Provide the [X, Y] coordinate of the cell's center where the given text is located.  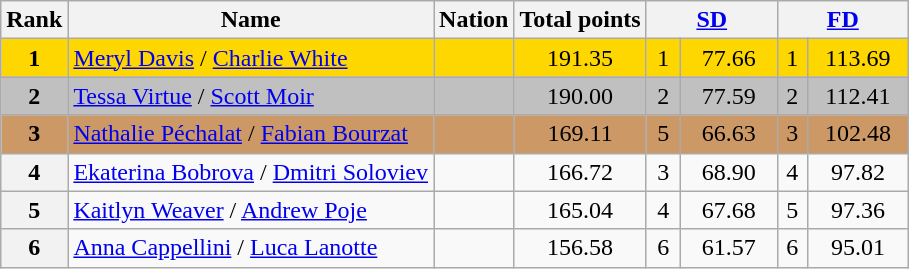
Kaitlyn Weaver / Andrew Poje [251, 210]
166.72 [580, 172]
Nation [474, 20]
165.04 [580, 210]
Meryl Davis / Charlie White [251, 58]
97.36 [858, 210]
Nathalie Péchalat / Fabian Bourzat [251, 134]
77.59 [728, 96]
113.69 [858, 58]
Ekaterina Bobrova / Dmitri Soloviev [251, 172]
112.41 [858, 96]
191.35 [580, 58]
97.82 [858, 172]
156.58 [580, 248]
169.11 [580, 134]
77.66 [728, 58]
Name [251, 20]
Tessa Virtue / Scott Moir [251, 96]
67.68 [728, 210]
Anna Cappellini / Luca Lanotte [251, 248]
102.48 [858, 134]
SD [712, 20]
Rank [34, 20]
FD [842, 20]
61.57 [728, 248]
68.90 [728, 172]
Total points [580, 20]
95.01 [858, 248]
190.00 [580, 96]
66.63 [728, 134]
